Return the (x, y) coordinate for the center point of the cell that contains the specified text.  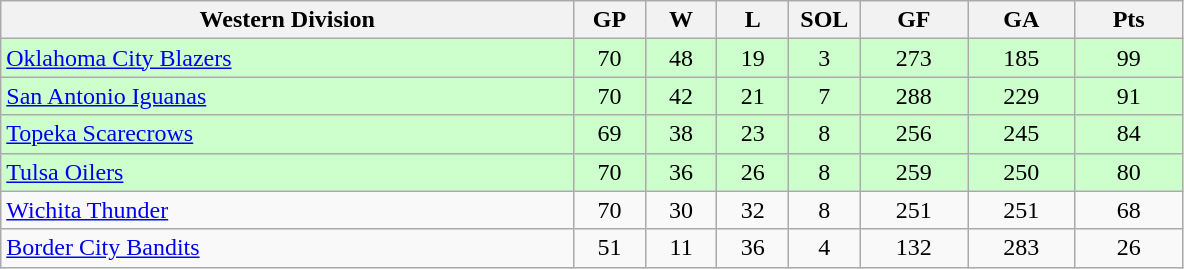
229 (1022, 96)
W (681, 20)
7 (825, 96)
42 (681, 96)
80 (1129, 172)
30 (681, 210)
259 (914, 172)
69 (610, 134)
Pts (1129, 20)
273 (914, 58)
GA (1022, 20)
Tulsa Oilers (288, 172)
4 (825, 248)
32 (753, 210)
245 (1022, 134)
3 (825, 58)
256 (914, 134)
Wichita Thunder (288, 210)
21 (753, 96)
23 (753, 134)
68 (1129, 210)
Western Division (288, 20)
51 (610, 248)
GF (914, 20)
Topeka Scarecrows (288, 134)
L (753, 20)
19 (753, 58)
99 (1129, 58)
Oklahoma City Blazers (288, 58)
84 (1129, 134)
SOL (825, 20)
132 (914, 248)
283 (1022, 248)
91 (1129, 96)
38 (681, 134)
11 (681, 248)
Border City Bandits (288, 248)
GP (610, 20)
250 (1022, 172)
185 (1022, 58)
288 (914, 96)
San Antonio Iguanas (288, 96)
48 (681, 58)
